Output the [X, Y] coordinate of the center of the cell containing the given text.  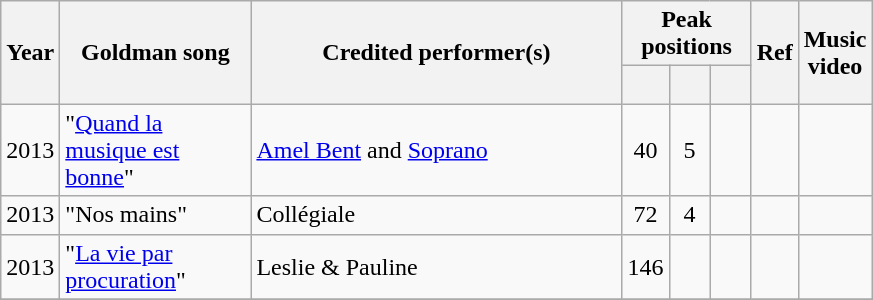
5 [690, 150]
72 [646, 215]
Leslie & Pauline [436, 266]
Goldman song [156, 52]
Credited performer(s) [436, 52]
Amel Bent and Soprano [436, 150]
146 [646, 266]
4 [690, 215]
Musicvideo [835, 52]
Ref [774, 52]
Peak positions [686, 34]
Collégiale [436, 215]
"La vie par procuration" [156, 266]
"Nos mains" [156, 215]
Year [30, 52]
40 [646, 150]
"Quand la musique est bonne" [156, 150]
